From the cell containing the given text, extract its center point as [X, Y] coordinate. 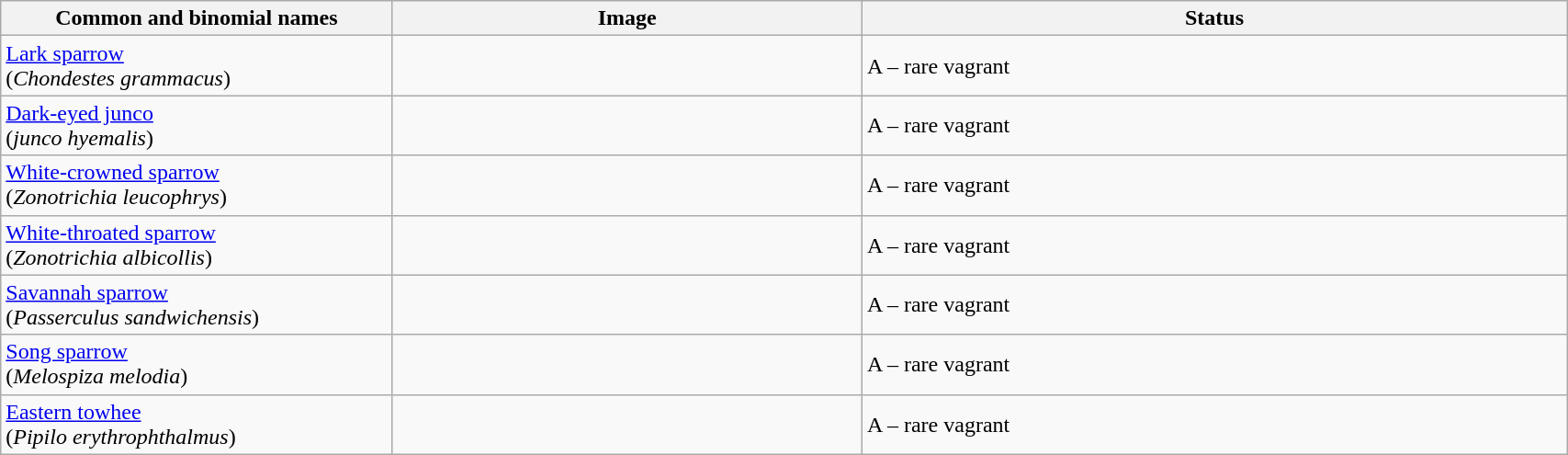
Eastern towhee(Pipilo erythrophthalmus) [197, 425]
Lark sparrow(Chondestes grammacus) [197, 66]
White-crowned sparrow(Zonotrichia leucophrys) [197, 186]
Common and binomial names [197, 18]
Status [1214, 18]
Savannah sparrow(Passerculus sandwichensis) [197, 305]
White-throated sparrow(Zonotrichia albicollis) [197, 245]
Song sparrow(Melospiza melodia) [197, 364]
Dark-eyed junco(junco hyemalis) [197, 125]
Image [626, 18]
